Determine the (x, y) coordinate at the center of the cell enclosing the given text.  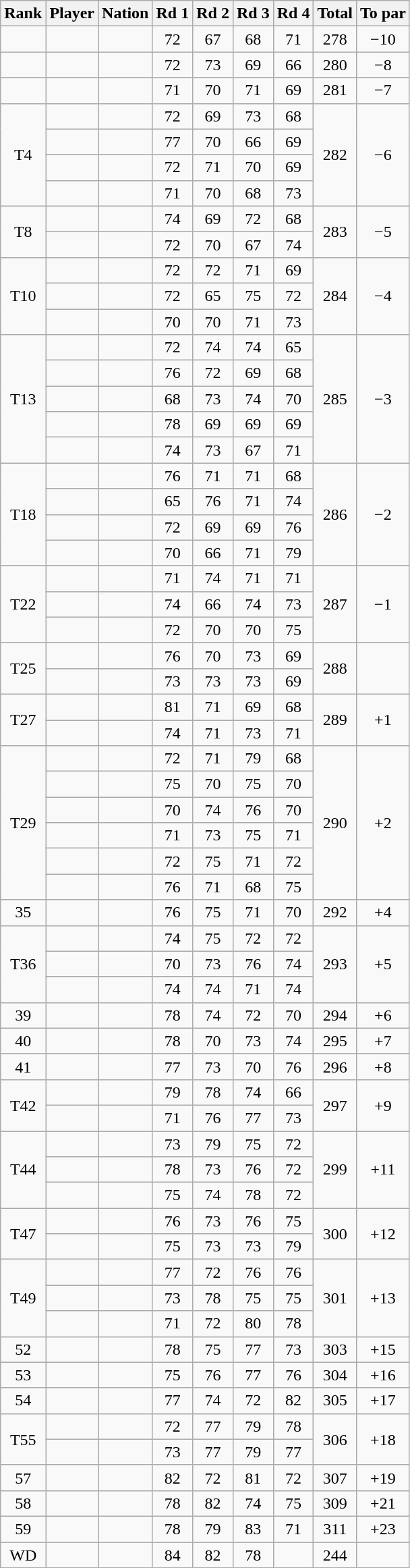
+9 (383, 1105)
295 (335, 1041)
Rd 2 (213, 13)
35 (23, 913)
+1 (383, 720)
289 (335, 720)
+11 (383, 1170)
−6 (383, 155)
59 (23, 1529)
T22 (23, 604)
281 (335, 90)
301 (335, 1298)
40 (23, 1041)
−2 (383, 514)
T44 (23, 1170)
297 (335, 1105)
+8 (383, 1066)
−1 (383, 604)
+4 (383, 913)
84 (173, 1555)
57 (23, 1478)
T27 (23, 720)
+6 (383, 1015)
282 (335, 155)
290 (335, 823)
T25 (23, 668)
299 (335, 1170)
83 (253, 1529)
293 (335, 964)
T13 (23, 399)
−4 (383, 296)
39 (23, 1015)
T42 (23, 1105)
244 (335, 1555)
+19 (383, 1478)
+21 (383, 1503)
+13 (383, 1298)
Player (72, 13)
41 (23, 1066)
Rd 3 (253, 13)
T49 (23, 1298)
T47 (23, 1234)
309 (335, 1503)
287 (335, 604)
+23 (383, 1529)
+7 (383, 1041)
T18 (23, 514)
280 (335, 65)
292 (335, 913)
304 (335, 1375)
WD (23, 1555)
303 (335, 1349)
80 (253, 1324)
+12 (383, 1234)
+15 (383, 1349)
286 (335, 514)
Rank (23, 13)
+16 (383, 1375)
307 (335, 1478)
−3 (383, 399)
Nation (125, 13)
Rd 4 (293, 13)
−7 (383, 90)
T55 (23, 1439)
54 (23, 1401)
311 (335, 1529)
−10 (383, 39)
−8 (383, 65)
−5 (383, 232)
58 (23, 1503)
294 (335, 1015)
+18 (383, 1439)
284 (335, 296)
T4 (23, 155)
305 (335, 1401)
288 (335, 668)
Rd 1 (173, 13)
52 (23, 1349)
T8 (23, 232)
T36 (23, 964)
+5 (383, 964)
283 (335, 232)
+17 (383, 1401)
To par (383, 13)
53 (23, 1375)
278 (335, 39)
T10 (23, 296)
285 (335, 399)
T29 (23, 823)
+2 (383, 823)
296 (335, 1066)
306 (335, 1439)
Total (335, 13)
300 (335, 1234)
